Identify which cell holds the provided text, then report its (x, y) central coordinate. 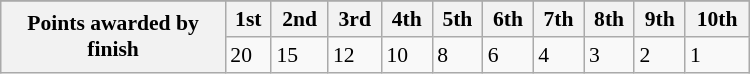
12 (355, 55)
4th (408, 19)
10th (717, 19)
1 (717, 55)
3 (610, 55)
3rd (355, 19)
9th (660, 19)
15 (300, 55)
1st (248, 19)
6th (508, 19)
8 (458, 55)
10 (408, 55)
Points awarded by finish (114, 36)
2nd (300, 19)
7th (558, 19)
6 (508, 55)
2 (660, 55)
8th (610, 19)
20 (248, 55)
4 (558, 55)
5th (458, 19)
